Find where the given text appears and provide that cell's center as [x, y] coordinate. 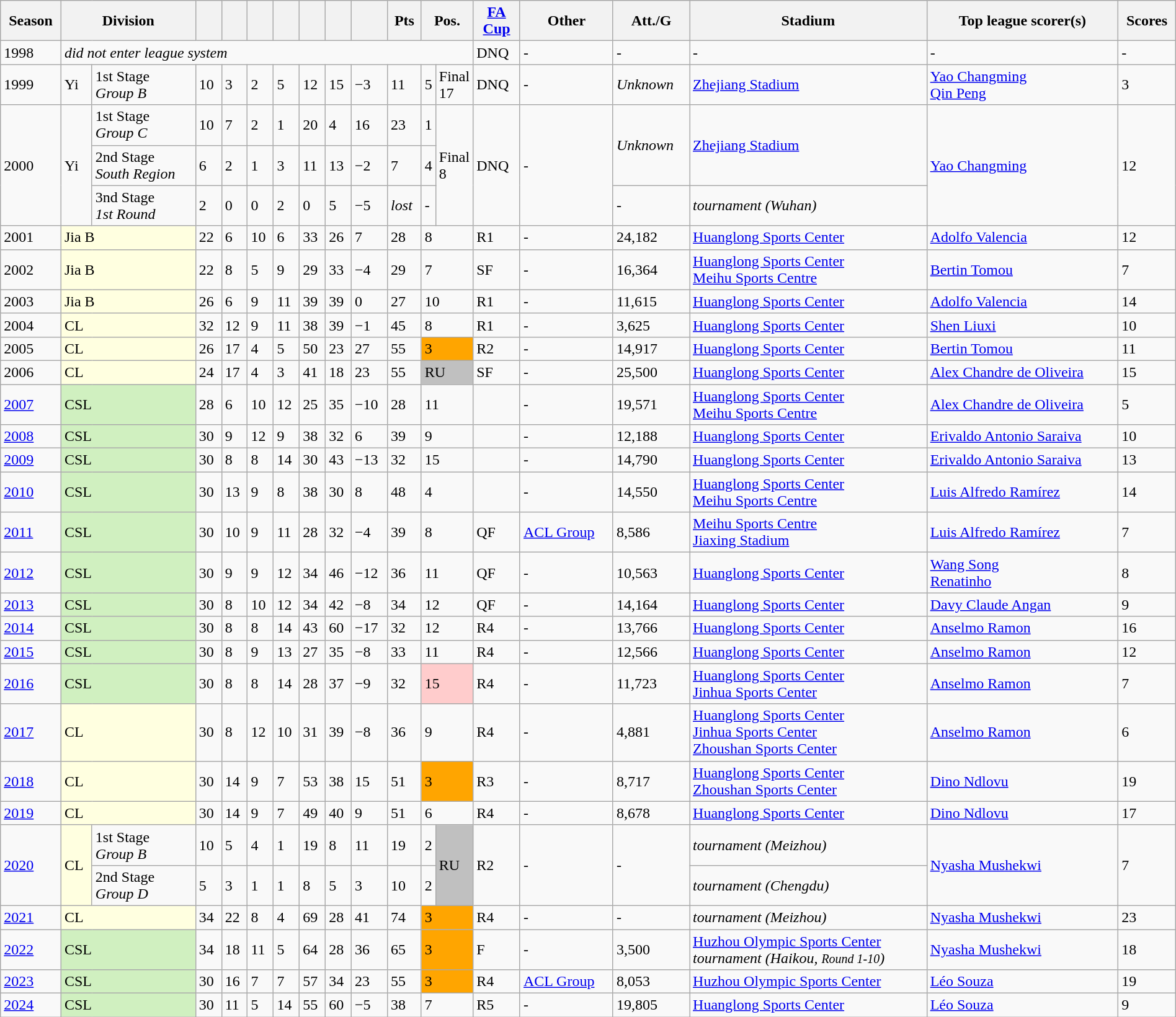
Huanglong Sports CenterJinhua Sports CenterZhoushan Sports Center [809, 732]
8,678 [651, 813]
tournament (Wuhan) [809, 206]
42 [339, 605]
11,723 [651, 683]
−13 [370, 460]
Pts [404, 21]
45 [404, 325]
F [497, 949]
Yao ChangmingQin Peng [1022, 84]
12,188 [651, 437]
14,550 [651, 492]
Huanglong Sports CenterJinhua Sports Center [809, 683]
65 [404, 949]
25,500 [651, 372]
8,717 [651, 781]
Meihu Sports CentreJiaxing Stadium [809, 532]
2nd StageGroup D [144, 886]
−12 [370, 573]
−17 [370, 628]
Division [128, 21]
24 [208, 372]
2019 [31, 813]
50 [313, 349]
2020 [31, 865]
Shen Liuxi [1022, 325]
Huzhou Olympic Sports Center [809, 982]
Final 8 [454, 165]
2004 [31, 325]
11,615 [651, 301]
Yao Changming [1022, 165]
24,182 [651, 238]
31 [313, 732]
37 [339, 683]
FA Cup [497, 21]
2023 [31, 982]
8,586 [651, 532]
Other [566, 21]
2nd StageSouth Region [144, 165]
Huzhou Olympic Sports Centertournament (Haikou, Round 1-10) [809, 949]
10,563 [651, 573]
49 [313, 813]
tournament (Chengdu) [809, 886]
14,917 [651, 349]
2014 [31, 628]
2024 [31, 1005]
did not enter league system [267, 53]
Pos. [447, 21]
2002 [31, 269]
1998 [31, 53]
Wang SongRenatinho [1022, 573]
Davy Claude Angan [1022, 605]
3,625 [651, 325]
2001 [31, 238]
lost [404, 206]
16,364 [651, 269]
14,790 [651, 460]
64 [313, 949]
−1 [370, 325]
Huanglong Sports CenterZhoushan Sports Center [809, 781]
4,881 [651, 732]
12,566 [651, 652]
3nd Stage1st Round [144, 206]
2012 [31, 573]
2017 [31, 732]
2000 [31, 165]
14,164 [651, 605]
Season [31, 21]
2021 [31, 917]
2008 [31, 437]
13,766 [651, 628]
69 [313, 917]
25 [313, 404]
2007 [31, 404]
1st StageGroup C [144, 125]
−2 [370, 165]
2005 [31, 349]
2022 [31, 949]
Final 17 [454, 84]
2009 [31, 460]
2010 [31, 492]
2011 [31, 532]
1999 [31, 84]
R3 [497, 781]
2003 [31, 301]
48 [404, 492]
2016 [31, 683]
74 [404, 917]
2018 [31, 781]
19,571 [651, 404]
20 [313, 125]
3,500 [651, 949]
−9 [370, 683]
−3 [370, 84]
8,053 [651, 982]
Top league scorer(s) [1022, 21]
Stadium [809, 21]
2013 [31, 605]
2006 [31, 372]
Att./G [651, 21]
53 [313, 781]
2015 [31, 652]
Scores [1147, 21]
−10 [370, 404]
46 [339, 573]
40 [339, 813]
19,805 [651, 1005]
R5 [497, 1005]
57 [313, 982]
